Pinpoint the cell where the given text exists, returning its [X, Y] midpoint coordinate. 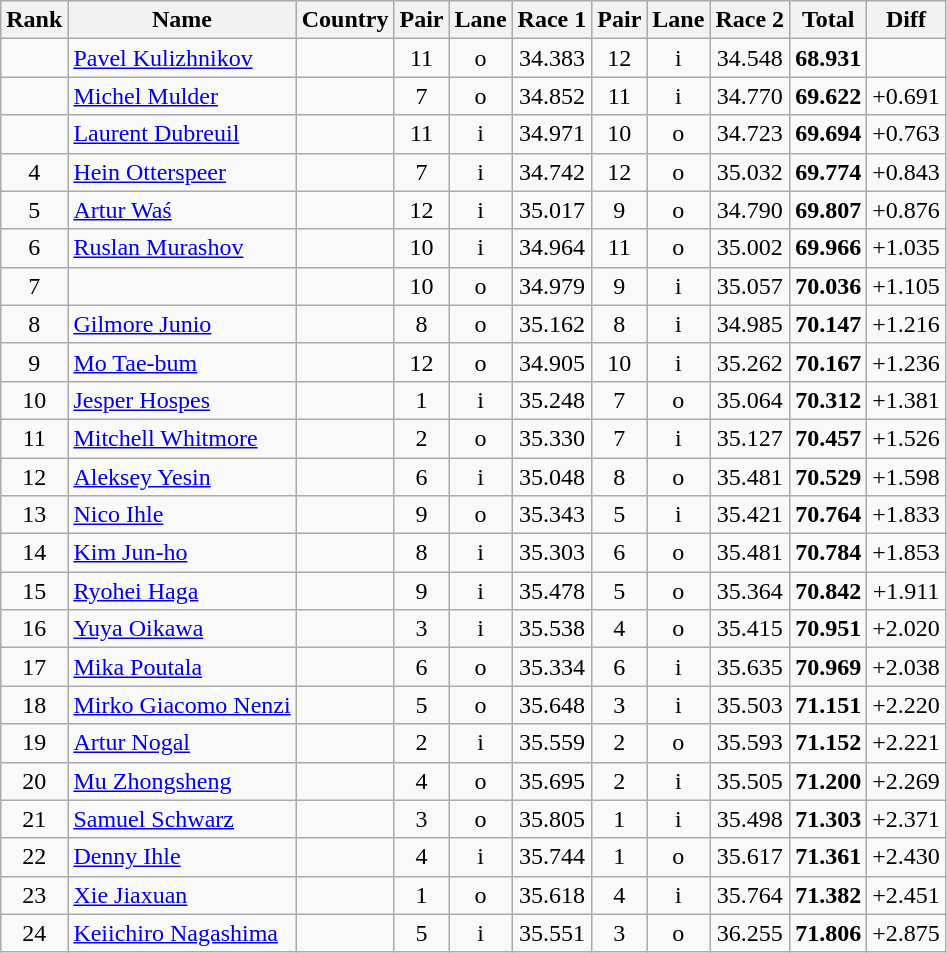
22 [34, 857]
18 [34, 705]
35.551 [552, 933]
35.127 [750, 438]
36.255 [750, 933]
Diff [906, 20]
Race 1 [552, 20]
16 [34, 629]
34.979 [552, 286]
35.503 [750, 705]
70.969 [828, 667]
Name [182, 20]
35.635 [750, 667]
34.723 [750, 134]
71.806 [828, 933]
Hein Otterspeer [182, 172]
34.964 [552, 248]
+2.451 [906, 895]
20 [34, 781]
+1.598 [906, 477]
Nico Ihle [182, 515]
Race 2 [750, 20]
Rank [34, 20]
Artur Nogal [182, 743]
+2.875 [906, 933]
+0.876 [906, 210]
19 [34, 743]
Pavel Kulizhnikov [182, 58]
+0.691 [906, 96]
69.774 [828, 172]
Mo Tae-bum [182, 362]
Xie Jiaxuan [182, 895]
71.151 [828, 705]
70.764 [828, 515]
34.905 [552, 362]
69.966 [828, 248]
35.478 [552, 591]
70.842 [828, 591]
+1.035 [906, 248]
35.002 [750, 248]
35.538 [552, 629]
Keiichiro Nagashima [182, 933]
Mika Poutala [182, 667]
71.152 [828, 743]
70.457 [828, 438]
21 [34, 819]
34.742 [552, 172]
35.162 [552, 324]
35.744 [552, 857]
+1.833 [906, 515]
Kim Jun-ho [182, 553]
Mirko Giacomo Nenzi [182, 705]
Ruslan Murashov [182, 248]
Country [345, 20]
+1.381 [906, 400]
Total [828, 20]
+1.526 [906, 438]
35.618 [552, 895]
34.971 [552, 134]
17 [34, 667]
70.167 [828, 362]
14 [34, 553]
35.334 [552, 667]
35.695 [552, 781]
Denny Ihle [182, 857]
35.064 [750, 400]
35.415 [750, 629]
Yuya Oikawa [182, 629]
35.364 [750, 591]
70.036 [828, 286]
+2.038 [906, 667]
35.343 [552, 515]
Ryohei Haga [182, 591]
+0.763 [906, 134]
70.529 [828, 477]
35.048 [552, 477]
13 [34, 515]
+2.371 [906, 819]
+2.430 [906, 857]
35.764 [750, 895]
+1.105 [906, 286]
34.383 [552, 58]
71.200 [828, 781]
Laurent Dubreuil [182, 134]
35.648 [552, 705]
Samuel Schwarz [182, 819]
34.790 [750, 210]
+2.020 [906, 629]
+1.236 [906, 362]
+1.911 [906, 591]
35.248 [552, 400]
35.805 [552, 819]
+0.843 [906, 172]
35.303 [552, 553]
+1.216 [906, 324]
+1.853 [906, 553]
Mitchell Whitmore [182, 438]
Aleksey Yesin [182, 477]
35.498 [750, 819]
35.017 [552, 210]
34.548 [750, 58]
69.807 [828, 210]
70.147 [828, 324]
35.505 [750, 781]
35.032 [750, 172]
15 [34, 591]
Gilmore Junio [182, 324]
35.593 [750, 743]
70.312 [828, 400]
34.852 [552, 96]
35.330 [552, 438]
71.303 [828, 819]
71.382 [828, 895]
34.985 [750, 324]
35.421 [750, 515]
+2.220 [906, 705]
68.931 [828, 58]
35.617 [750, 857]
70.784 [828, 553]
Artur Waś [182, 210]
71.361 [828, 857]
35.559 [552, 743]
Mu Zhongsheng [182, 781]
+2.269 [906, 781]
23 [34, 895]
34.770 [750, 96]
35.262 [750, 362]
35.057 [750, 286]
Michel Mulder [182, 96]
+2.221 [906, 743]
24 [34, 933]
70.951 [828, 629]
Jesper Hospes [182, 400]
69.694 [828, 134]
69.622 [828, 96]
